For the text-containing cell, return its midpoint in [X, Y] coordinate format. 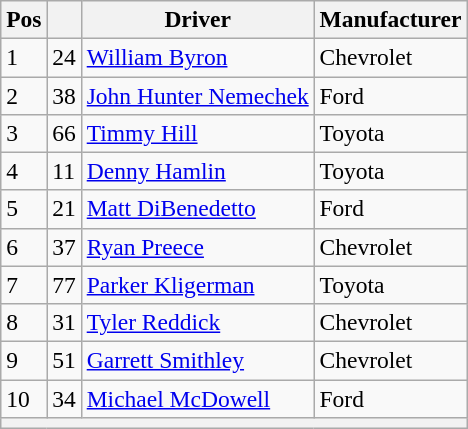
Matt DiBenedetto [198, 209]
31 [64, 322]
2 [24, 95]
66 [64, 133]
Pos [24, 19]
Tyler Reddick [198, 322]
Driver [198, 19]
4 [24, 171]
5 [24, 209]
11 [64, 171]
3 [24, 133]
Garrett Smithley [198, 360]
John Hunter Nemechek [198, 95]
38 [64, 95]
21 [64, 209]
6 [24, 247]
51 [64, 360]
1 [24, 57]
77 [64, 285]
34 [64, 398]
7 [24, 285]
Timmy Hill [198, 133]
24 [64, 57]
William Byron [198, 57]
Michael McDowell [198, 398]
9 [24, 360]
Ryan Preece [198, 247]
37 [64, 247]
Denny Hamlin [198, 171]
Manufacturer [390, 19]
Parker Kligerman [198, 285]
8 [24, 322]
10 [24, 398]
